Detect which cell encompasses the target text, then output its (X, Y) center coordinate. 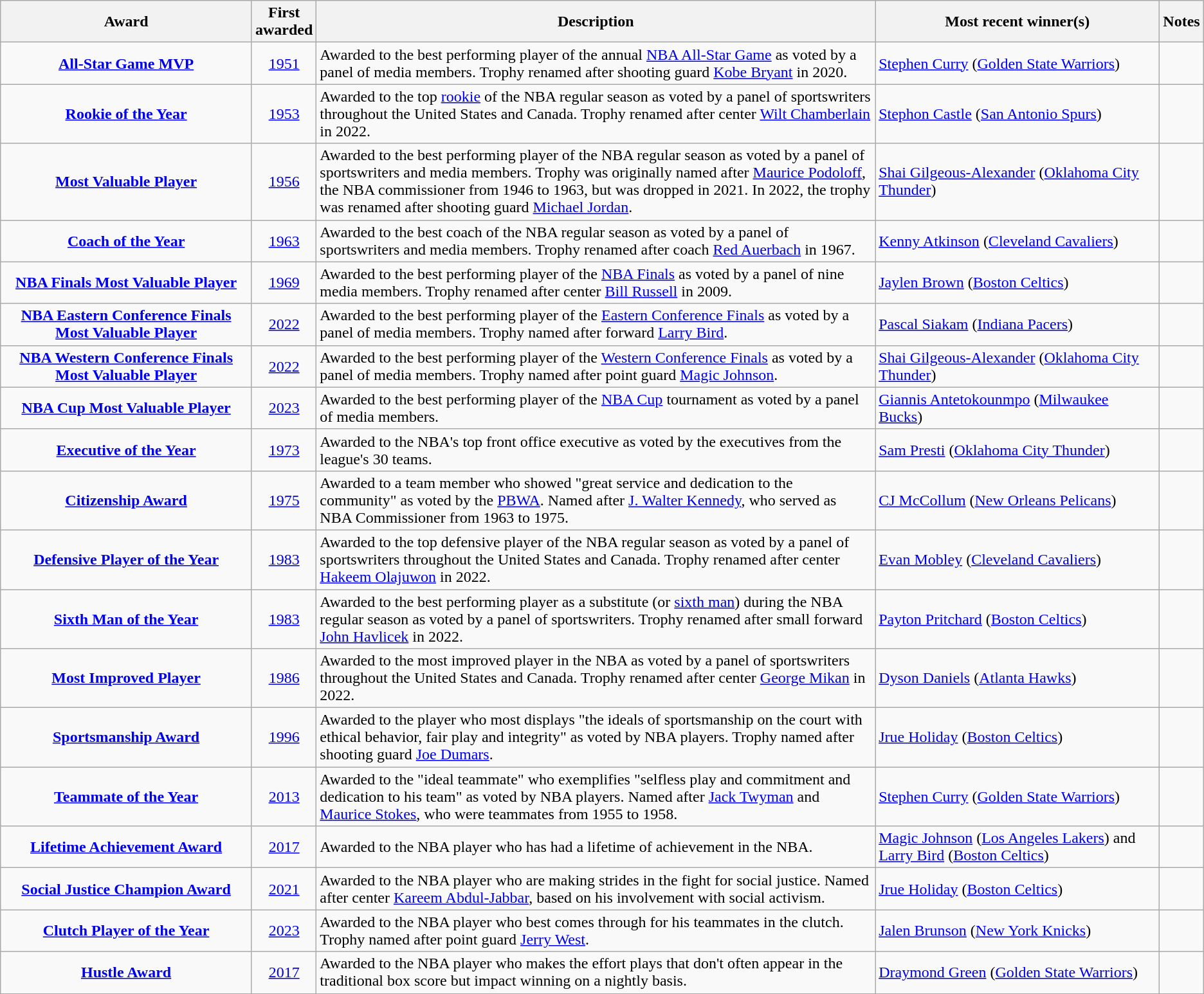
NBA Western Conference Finals Most Valuable Player (126, 366)
Awarded to the NBA player who best comes through for his teammates in the clutch. Trophy named after point guard Jerry West. (596, 931)
1969 (284, 283)
Clutch Player of the Year (126, 931)
Most recent winner(s) (1017, 22)
Rookie of the Year (126, 114)
1963 (284, 240)
Awarded to the best performing player of the NBA Finals as voted by a panel of nine media members. Trophy renamed after center Bill Russell in 2009. (596, 283)
Evan Mobley (Cleveland Cavaliers) (1017, 559)
Awarded to the NBA player who makes the effort plays that don't often appear in the traditional box score but impact winning on a nightly basis. (596, 972)
1973 (284, 450)
Kenny Atkinson (Cleveland Cavaliers) (1017, 240)
Sam Presti (Oklahoma City Thunder) (1017, 450)
All-Star Game MVP (126, 63)
Stephon Castle (San Antonio Spurs) (1017, 114)
Sportsmanship Award (126, 737)
Magic Johnson (Los Angeles Lakers) and Larry Bird (Boston Celtics) (1017, 847)
Hustle Award (126, 972)
Social Justice Champion Award (126, 889)
Executive of the Year (126, 450)
Jalen Brunson (New York Knicks) (1017, 931)
1956 (284, 181)
Most Valuable Player (126, 181)
Awarded to the NBA player who has had a lifetime of achievement in the NBA. (596, 847)
Award (126, 22)
Lifetime Achievement Award (126, 847)
1996 (284, 737)
Teammate of the Year (126, 797)
Citizenship Award (126, 500)
Notes (1181, 22)
NBA Cup Most Valuable Player (126, 408)
1986 (284, 678)
1953 (284, 114)
First awarded (284, 22)
Coach of the Year (126, 240)
1951 (284, 63)
Sixth Man of the Year (126, 619)
NBA Eastern Conference Finals Most Valuable Player (126, 324)
Jaylen Brown (Boston Celtics) (1017, 283)
2021 (284, 889)
Description (596, 22)
Awarded to the NBA's top front office executive as voted by the executives from the league's 30 teams. (596, 450)
CJ McCollum (New Orleans Pelicans) (1017, 500)
Dyson Daniels (Atlanta Hawks) (1017, 678)
Giannis Antetokounmpo (Milwaukee Bucks) (1017, 408)
Awarded to the best performing player of the NBA Cup tournament as voted by a panel of media members. (596, 408)
2013 (284, 797)
NBA Finals Most Valuable Player (126, 283)
Defensive Player of the Year (126, 559)
1975 (284, 500)
Draymond Green (Golden State Warriors) (1017, 972)
Payton Pritchard (Boston Celtics) (1017, 619)
Most Improved Player (126, 678)
Pascal Siakam (Indiana Pacers) (1017, 324)
Awarded to the best performing player of the Eastern Conference Finals as voted by a panel of media members. Trophy named after forward Larry Bird. (596, 324)
